Find where the given text appears and provide that cell's center as [X, Y] coordinate. 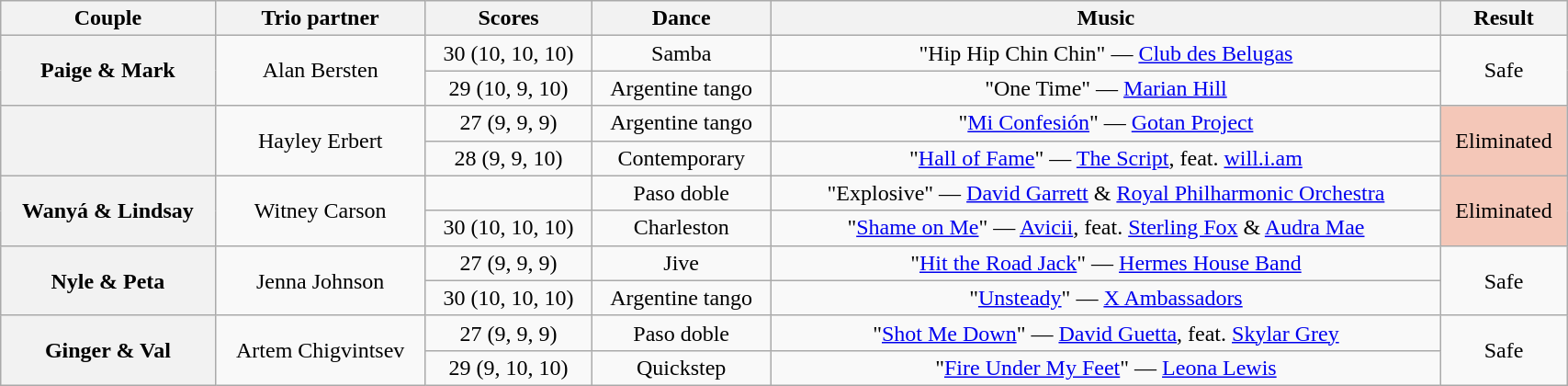
Charleston [682, 228]
Nyle & Peta [108, 280]
"Hip Hip Chin Chin" — Club des Belugas [1106, 53]
Paige & Mark [108, 71]
"Hall of Fame" — The Script, feat. will.i.am [1106, 158]
Alan Bersten [320, 71]
Jive [682, 263]
28 (9, 9, 10) [509, 158]
"Mi Confesión" — Gotan Project [1106, 123]
Dance [682, 18]
"Unsteady" — X Ambassadors [1106, 298]
"One Time" — Marian Hill [1106, 88]
Quickstep [682, 368]
Samba [682, 53]
"Shame on Me" — Avicii, feat. Sterling Fox & Audra Mae [1106, 228]
Music [1106, 18]
"Shot Me Down" — David Guetta, feat. Skylar Grey [1106, 333]
29 (10, 9, 10) [509, 88]
"Fire Under My Feet" — Leona Lewis [1106, 368]
Couple [108, 18]
Jenna Johnson [320, 280]
Contemporary [682, 158]
Witney Carson [320, 210]
"Explosive" — David Garrett & Royal Philharmonic Orchestra [1106, 193]
Hayley Erbert [320, 141]
Scores [509, 18]
Ginger & Val [108, 350]
Wanyá & Lindsay [108, 210]
Artem Chigvintsev [320, 350]
Result [1503, 18]
Trio partner [320, 18]
"Hit the Road Jack" — Hermes House Band [1106, 263]
29 (9, 10, 10) [509, 368]
